Output the [X, Y] coordinate of the center of the cell containing the given text.  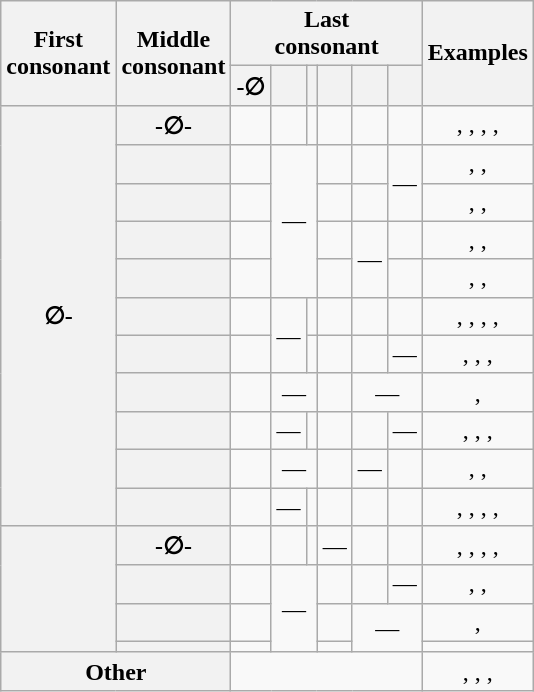
Examples [478, 54]
Lastconsonant [326, 34]
Firstconsonant [58, 54]
Middleconsonant [174, 54]
Other [116, 671]
∅- [58, 315]
-∅ [251, 86]
